Find where the given text appears and provide that cell's center as [X, Y] coordinate. 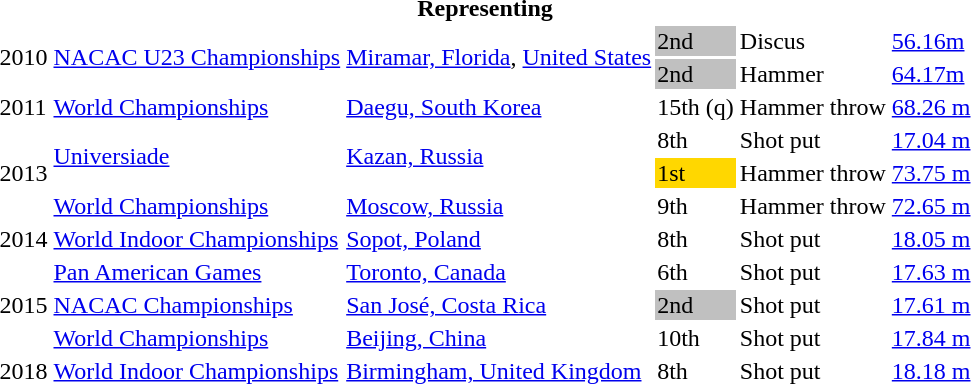
Daegu, South Korea [499, 107]
Miramar, Florida, United States [499, 58]
Pan American Games [197, 272]
Beijing, China [499, 338]
15th (q) [696, 107]
6th [696, 272]
Sopot, Poland [499, 239]
NACAC Championships [197, 305]
Moscow, Russia [499, 206]
Hammer [812, 74]
1st [696, 173]
Discus [812, 41]
Universiade [197, 156]
9th [696, 206]
Toronto, Canada [499, 272]
World Indoor Championships [197, 239]
Kazan, Russia [499, 156]
NACAC U23 Championships [197, 58]
10th [696, 338]
San José, Costa Rica [499, 305]
